For the text-containing cell, return its midpoint in (X, Y) coordinate format. 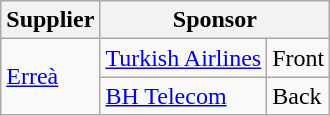
Sponsor (215, 20)
Erreà (50, 77)
Supplier (50, 20)
Front (298, 58)
Turkish Airlines (184, 58)
Back (298, 96)
BH Telecom (184, 96)
